Find where the given text appears and provide that cell's center as [X, Y] coordinate. 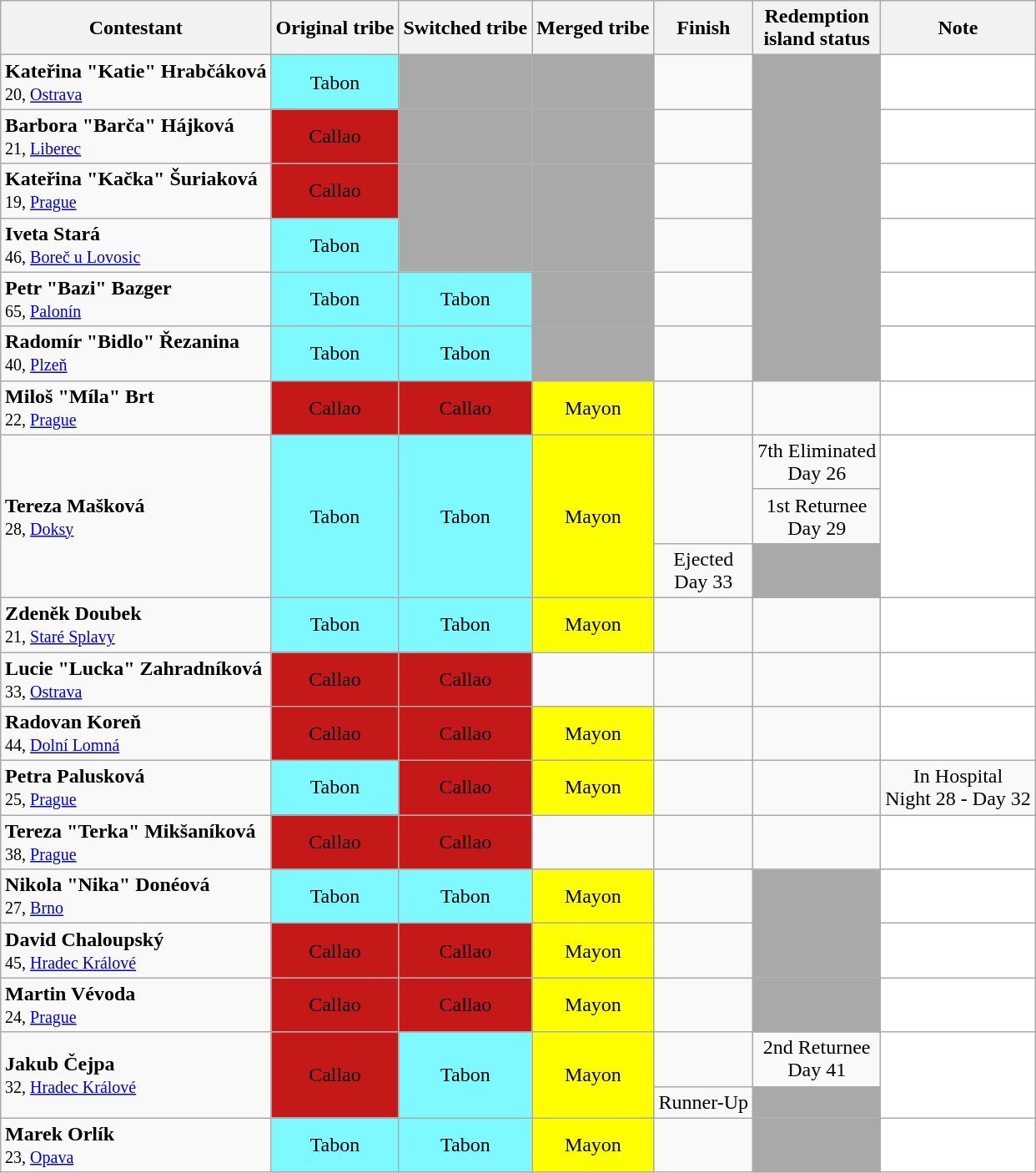
Kateřina "Kačka" Šuriaková19, Prague [136, 190]
Martin Vévoda24, Prague [136, 1004]
Zdeněk Doubek21, Staré Splavy [136, 624]
Contestant [136, 28]
Radovan Koreň44, Dolní Lomná [136, 734]
7th EliminatedDay 26 [817, 462]
Petr "Bazi" Bazger65, Palonín [136, 299]
Nikola "Nika" Donéová27, Brno [136, 896]
Tereza Mašková28, Doksy [136, 516]
Switched tribe [465, 28]
Redemptionisland status [817, 28]
EjectedDay 33 [704, 571]
1st ReturneeDay 29 [817, 516]
Petra Palusková25, Prague [136, 788]
David Chaloupský45, Hradec Králové [136, 951]
Miloš "Míla" Brt22, Prague [136, 407]
Kateřina "Katie" Hrabčáková20, Ostrava [136, 82]
Original tribe [335, 28]
Marek Orlík23, Opava [136, 1145]
2nd ReturneeDay 41 [817, 1060]
Iveta Stará46, Boreč u Lovosic [136, 245]
Lucie "Lucka" Zahradníková33, Ostrava [136, 679]
Radomír "Bidlo" Řezanina40, Plzeň [136, 354]
Tereza "Terka" Mikšaníková38, Prague [136, 843]
Runner-Up [704, 1102]
Jakub Čejpa32, Hradec Králové [136, 1075]
Note [958, 28]
Merged tribe [593, 28]
In HospitalNight 28 - Day 32 [958, 788]
Barbora "Barča" Hájková21, Liberec [136, 137]
Finish [704, 28]
